Capture the cell that displays the provided text and extract its [X, Y] central coordinate. 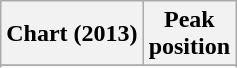
Peakposition [189, 34]
Chart (2013) [72, 34]
